Provide the [X, Y] coordinate of the cell's center where the given text is located.  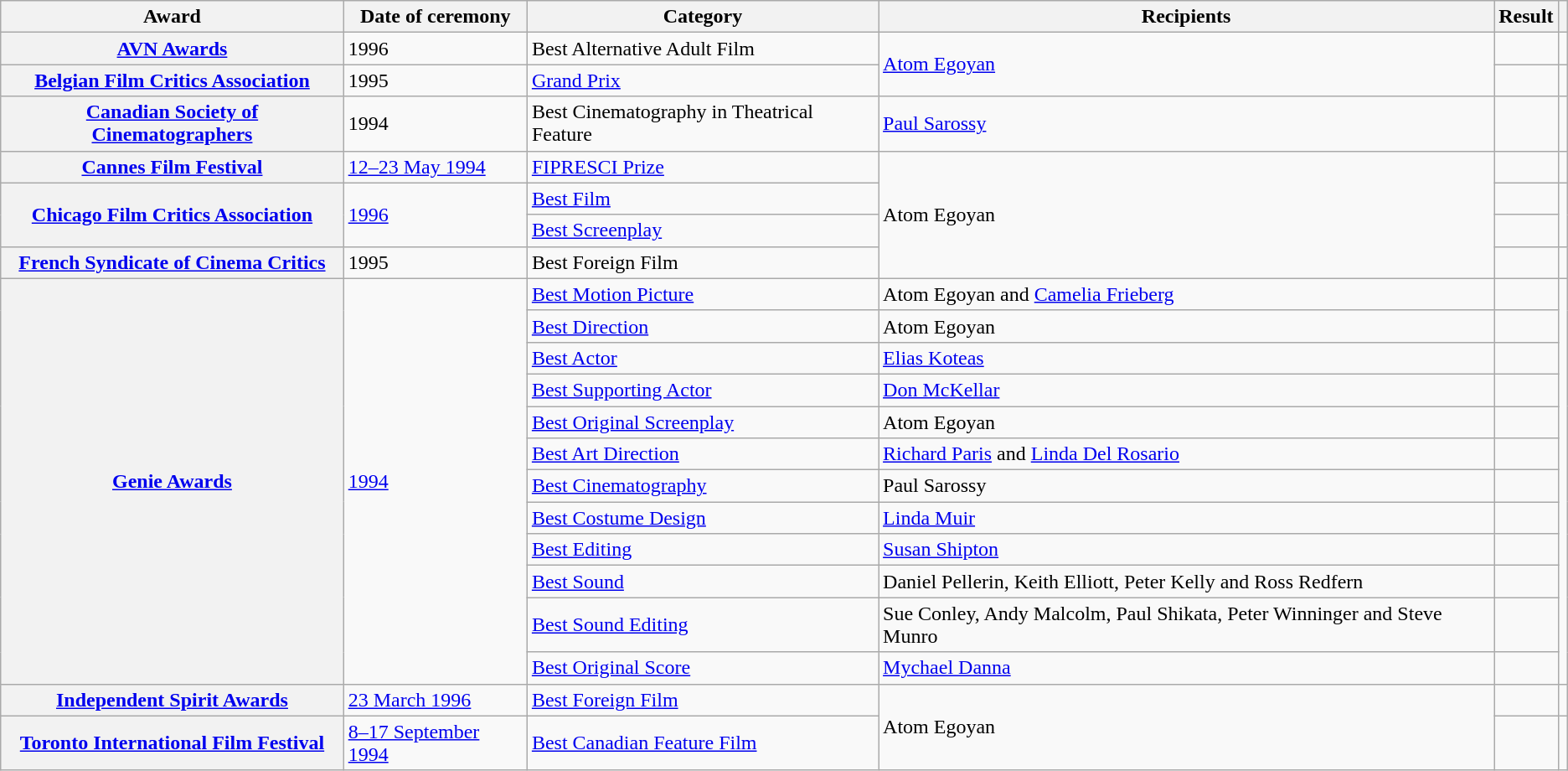
Best Direction [702, 326]
Best Supporting Actor [702, 390]
Daniel Pellerin, Keith Elliott, Peter Kelly and Ross Redfern [1186, 582]
Don McKellar [1186, 390]
Best Alternative Adult Film [702, 49]
Cannes Film Festival [173, 167]
Date of ceremony [436, 17]
Grand Prix [702, 80]
Best Film [702, 199]
Elias Koteas [1186, 358]
Best Sound Editing [702, 625]
Mychael Danna [1186, 668]
French Syndicate of Cinema Critics [173, 262]
Best Cinematography [702, 486]
Richard Paris and Linda Del Rosario [1186, 454]
FIPRESCI Prize [702, 167]
Susan Shipton [1186, 550]
Best Editing [702, 550]
Linda Muir [1186, 518]
23 March 1996 [436, 700]
Chicago Film Critics Association [173, 215]
AVN Awards [173, 49]
Best Motion Picture [702, 294]
Result [1526, 17]
Best Art Direction [702, 454]
Belgian Film Critics Association [173, 80]
Best Cinematography in Theatrical Feature [702, 124]
Recipients [1186, 17]
Sue Conley, Andy Malcolm, Paul Shikata, Peter Winninger and Steve Munro [1186, 625]
Toronto International Film Festival [173, 743]
Best Original Score [702, 668]
12–23 May 1994 [436, 167]
Best Sound [702, 582]
Best Screenplay [702, 230]
Best Costume Design [702, 518]
Independent Spirit Awards [173, 700]
Canadian Society of Cinematographers [173, 124]
Best Actor [702, 358]
Genie Awards [173, 481]
Award [173, 17]
Atom Egoyan and Camelia Frieberg [1186, 294]
Best Original Screenplay [702, 422]
Best Canadian Feature Film [702, 743]
8–17 September 1994 [436, 743]
Category [702, 17]
